Scan for the cell matching the given text and deliver its [X, Y] coordinate at center. 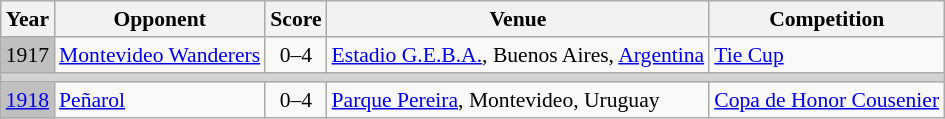
1918 [28, 101]
Parque Pereira, Montevideo, Uruguay [518, 101]
Venue [518, 19]
Year [28, 19]
Tie Cup [826, 55]
Copa de Honor Cousenier [826, 101]
Competition [826, 19]
Score [296, 19]
Peñarol [160, 101]
Montevideo Wanderers [160, 55]
1917 [28, 55]
Estadio G.E.B.A., Buenos Aires, Argentina [518, 55]
Opponent [160, 19]
